Scan for the cell matching the given text and deliver its (x, y) coordinate at center. 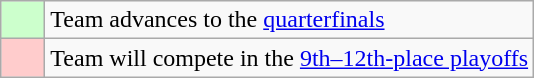
Team will compete in the 9th–12th-place playoffs (290, 58)
Team advances to the quarterfinals (290, 20)
